Extract the [X, Y] coordinate from the center of the cell holding the provided text.  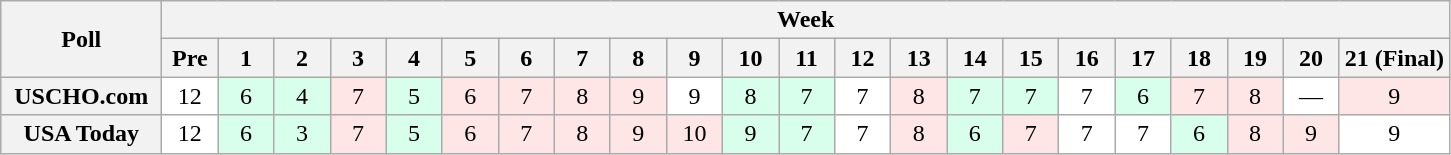
Pre [190, 58]
18 [1199, 58]
17 [1143, 58]
2 [302, 58]
19 [1255, 58]
20 [1311, 58]
13 [919, 58]
16 [1087, 58]
Week [806, 20]
1 [246, 58]
USCHO.com [82, 96]
11 [806, 58]
14 [975, 58]
15 [1031, 58]
Poll [82, 39]
USA Today [82, 134]
— [1311, 96]
21 (Final) [1394, 58]
